Detect which cell encompasses the target text, then output its [X, Y] center coordinate. 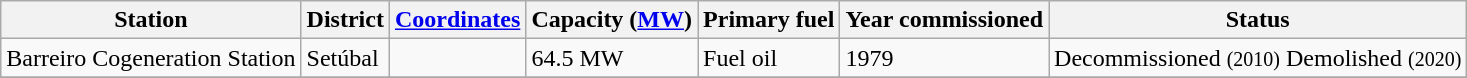
64.5 MW [612, 58]
District [345, 20]
Station [151, 20]
Status [1258, 20]
Fuel oil [769, 58]
Setúbal [345, 58]
Primary fuel [769, 20]
Capacity (MW) [612, 20]
Year commissioned [944, 20]
Barreiro Cogeneration Station [151, 58]
Decommissioned (2010) Demolished (2020) [1258, 58]
1979 [944, 58]
Coordinates [457, 20]
